From the cell containing the given text, extract its center point as [x, y] coordinate. 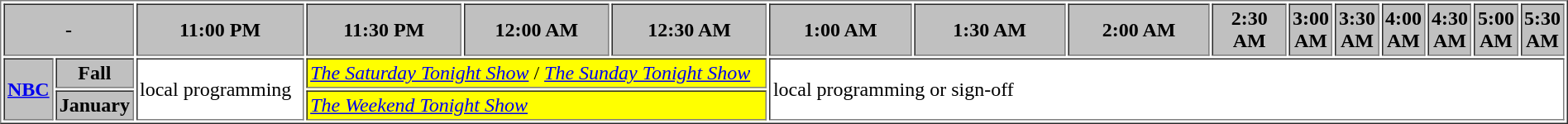
local programming [220, 89]
The Weekend Tonight Show [538, 106]
January [94, 106]
1:00 AM [840, 30]
12:00 AM [537, 30]
5:00 AM [1495, 30]
NBC [28, 89]
2:00 AM [1139, 30]
Fall [94, 73]
4:30 AM [1449, 30]
2:30 AM [1250, 30]
- [68, 30]
11:00 PM [220, 30]
local programming or sign-off [1166, 89]
5:30 AM [1542, 30]
The Saturday Tonight Show / The Sunday Tonight Show [538, 73]
3:30 AM [1356, 30]
4:00 AM [1403, 30]
12:30 AM [690, 30]
3:00 AM [1310, 30]
1:30 AM [989, 30]
11:30 PM [384, 30]
